From the cell containing the given text, extract its center point as [x, y] coordinate. 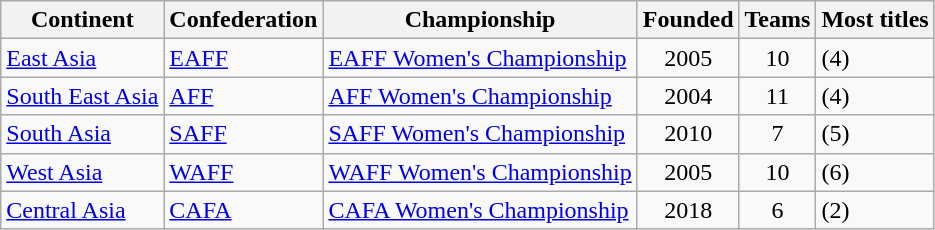
CAFA [244, 210]
WAFF [244, 172]
Central Asia [82, 210]
2010 [688, 134]
(5) [875, 134]
6 [778, 210]
South East Asia [82, 96]
(2) [875, 210]
Most titles [875, 20]
EAFF Women's Championship [480, 58]
SAFF [244, 134]
2018 [688, 210]
Teams [778, 20]
AFF [244, 96]
SAFF Women's Championship [480, 134]
(6) [875, 172]
Founded [688, 20]
CAFA Women's Championship [480, 210]
7 [778, 134]
Championship [480, 20]
Confederation [244, 20]
11 [778, 96]
2004 [688, 96]
West Asia [82, 172]
Continent [82, 20]
EAFF [244, 58]
East Asia [82, 58]
AFF Women's Championship [480, 96]
South Asia [82, 134]
WAFF Women's Championship [480, 172]
